Provide the [X, Y] coordinate of the cell's center where the given text is located.  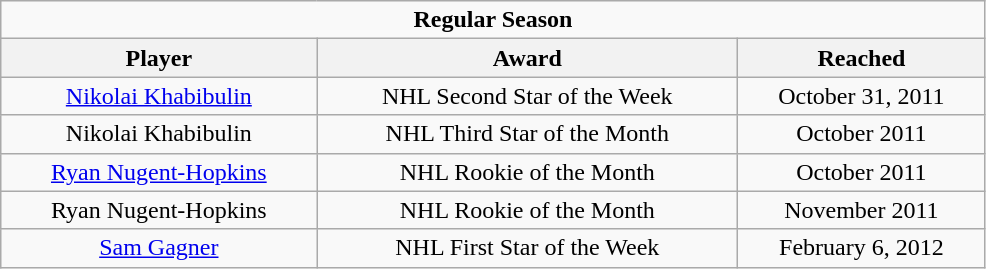
NHL Third Star of the Month [528, 134]
NHL First Star of the Week [528, 248]
Player [159, 58]
Sam Gagner [159, 248]
Reached [862, 58]
November 2011 [862, 210]
Award [528, 58]
Regular Season [493, 20]
October 31, 2011 [862, 96]
NHL Second Star of the Week [528, 96]
February 6, 2012 [862, 248]
